Find where the given text appears and provide that cell's center as [X, Y] coordinate. 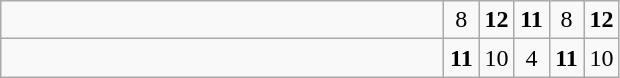
4 [532, 58]
